Return (X, Y) of the center of cell containing provided text 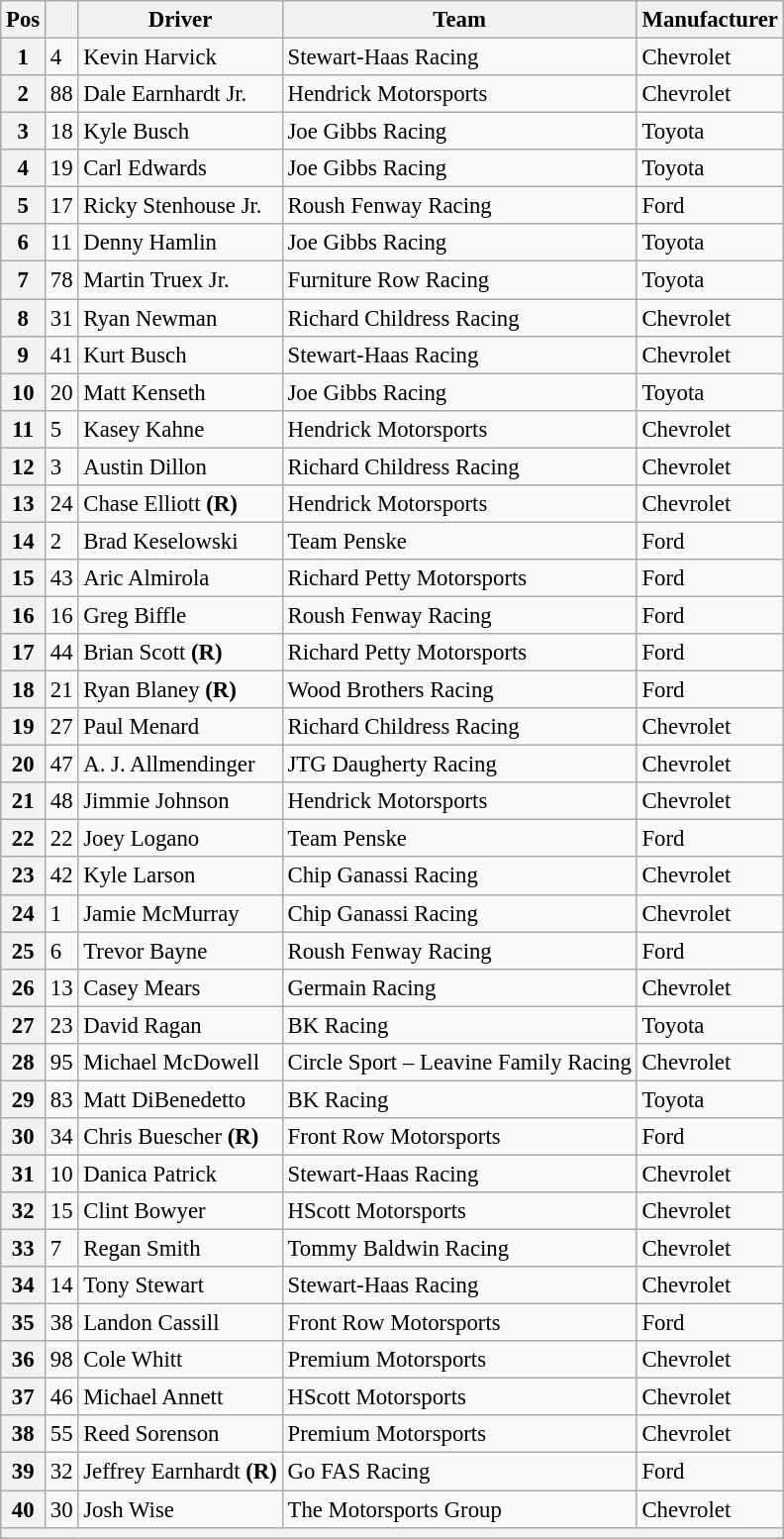
Kasey Kahne (180, 429)
9 (24, 355)
44 (61, 653)
Michael Annett (180, 1397)
48 (61, 801)
36 (24, 1360)
Germain Racing (459, 987)
Danica Patrick (180, 1174)
Driver (180, 20)
Wood Brothers Racing (459, 690)
Go FAS Racing (459, 1472)
Matt DiBenedetto (180, 1099)
Casey Mears (180, 987)
25 (24, 951)
Ryan Newman (180, 318)
41 (61, 355)
Circle Sport – Leavine Family Racing (459, 1063)
Denny Hamlin (180, 243)
Jimmie Johnson (180, 801)
Josh Wise (180, 1509)
33 (24, 1249)
83 (61, 1099)
8 (24, 318)
Chris Buescher (R) (180, 1137)
Ricky Stenhouse Jr. (180, 206)
JTG Daugherty Racing (459, 765)
Pos (24, 20)
Dale Earnhardt Jr. (180, 94)
Cole Whitt (180, 1360)
88 (61, 94)
Clint Bowyer (180, 1211)
Jamie McMurray (180, 913)
David Ragan (180, 1025)
Aric Almirola (180, 578)
Ryan Blaney (R) (180, 690)
Greg Biffle (180, 615)
Paul Menard (180, 727)
43 (61, 578)
35 (24, 1323)
Matt Kenseth (180, 392)
29 (24, 1099)
Carl Edwards (180, 168)
Brian Scott (R) (180, 653)
Kevin Harvick (180, 57)
55 (61, 1435)
Reed Sorenson (180, 1435)
46 (61, 1397)
78 (61, 280)
95 (61, 1063)
Jeffrey Earnhardt (R) (180, 1472)
Austin Dillon (180, 466)
A. J. Allmendinger (180, 765)
Manufacturer (710, 20)
Joey Logano (180, 839)
Kyle Larson (180, 876)
Michael McDowell (180, 1063)
Furniture Row Racing (459, 280)
37 (24, 1397)
Kyle Busch (180, 132)
Chase Elliott (R) (180, 504)
26 (24, 987)
40 (24, 1509)
47 (61, 765)
Regan Smith (180, 1249)
The Motorsports Group (459, 1509)
Team (459, 20)
Landon Cassill (180, 1323)
12 (24, 466)
42 (61, 876)
Martin Truex Jr. (180, 280)
Kurt Busch (180, 355)
Tommy Baldwin Racing (459, 1249)
98 (61, 1360)
28 (24, 1063)
Tony Stewart (180, 1285)
Trevor Bayne (180, 951)
Brad Keselowski (180, 541)
39 (24, 1472)
